Provide the (x, y) coordinate of the cell's center where the given text is located.  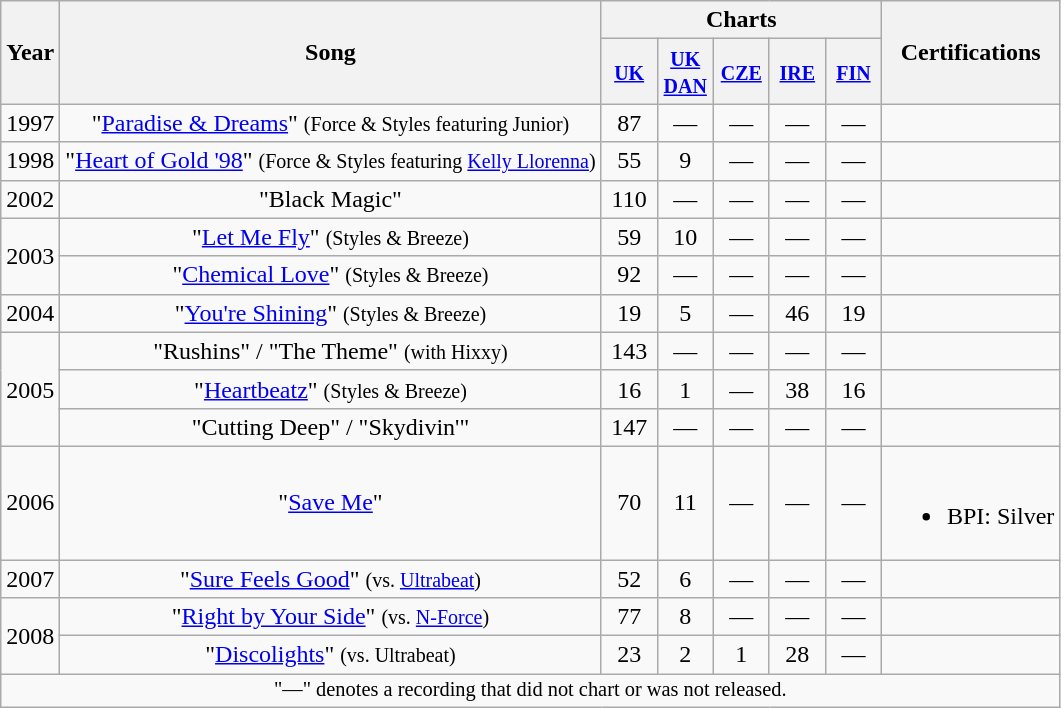
"Save Me" (330, 502)
"Cutting Deep" / "Skydivin'" (330, 427)
2 (685, 655)
Charts (741, 20)
70 (629, 502)
FIN (853, 72)
1997 (30, 123)
11 (685, 502)
8 (685, 617)
"Heart of Gold '98" (Force & Styles featuring Kelly Llorenna) (330, 161)
6 (685, 579)
CZE (741, 72)
23 (629, 655)
2008 (30, 636)
"You're Shining" (Styles & Breeze) (330, 313)
"Right by Your Side" (vs. N-Force) (330, 617)
77 (629, 617)
46 (797, 313)
"Heartbeatz" (Styles & Breeze) (330, 389)
"Sure Feels Good" (vs. Ultrabeat) (330, 579)
28 (797, 655)
92 (629, 275)
"Let Me Fly" (Styles & Breeze) (330, 237)
"Black Magic" (330, 199)
5 (685, 313)
UK (629, 72)
2005 (30, 389)
2004 (30, 313)
143 (629, 351)
9 (685, 161)
"Rushins" / "The Theme" (with Hixxy) (330, 351)
87 (629, 123)
Certifications (970, 52)
2003 (30, 256)
110 (629, 199)
59 (629, 237)
BPI: Silver (970, 502)
2007 (30, 579)
1998 (30, 161)
2002 (30, 199)
"Chemical Love" (Styles & Breeze) (330, 275)
147 (629, 427)
10 (685, 237)
Year (30, 52)
"—" denotes a recording that did not chart or was not released. (530, 691)
55 (629, 161)
38 (797, 389)
2006 (30, 502)
"Discolights" (vs. Ultrabeat) (330, 655)
UK DAN (685, 72)
Song (330, 52)
IRE (797, 72)
52 (629, 579)
"Paradise & Dreams" (Force & Styles featuring Junior) (330, 123)
